Output the (x, y) coordinate of the center of the cell containing the given text.  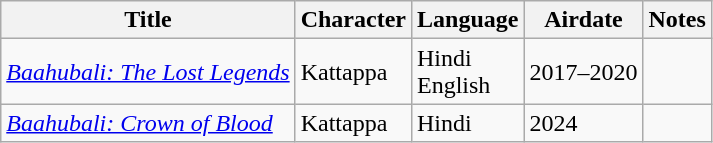
Baahubali: Crown of Blood (148, 123)
Notes (677, 20)
2017–2020 (584, 72)
Baahubali: The Lost Legends (148, 72)
Title (148, 20)
HindiEnglish (467, 72)
Hindi (467, 123)
Language (467, 20)
2024 (584, 123)
Airdate (584, 20)
Character (353, 20)
